Pinpoint the cell where the given text exists, returning its (X, Y) midpoint coordinate. 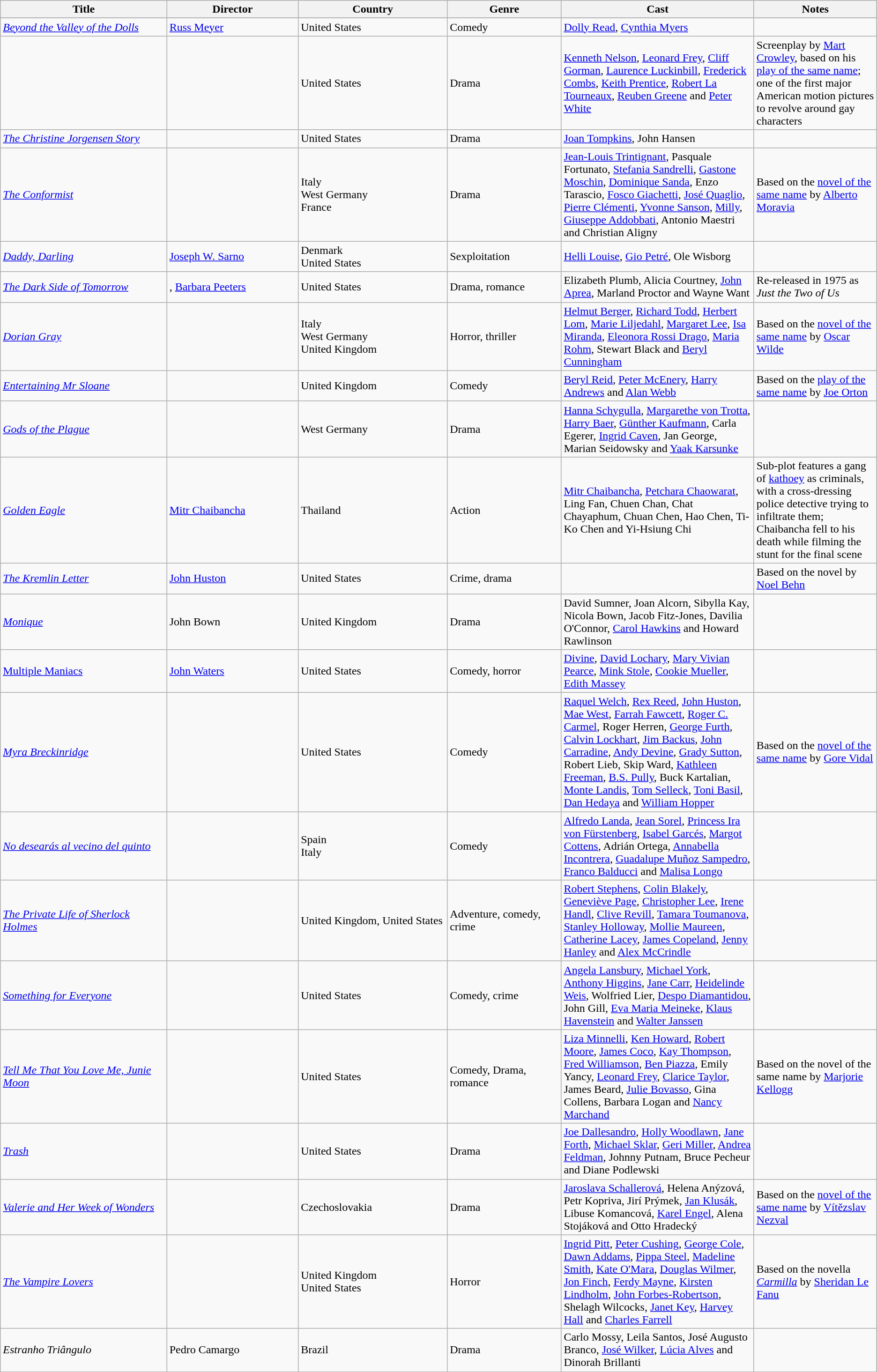
Something for Everyone (83, 995)
Based on the novella Carmilla by Sheridan Le Fanu (815, 1282)
Beryl Reid, Peter McEnery, Harry Andrews and Alan Webb (658, 386)
Thailand (373, 510)
Mitr Chaibancha (232, 510)
Myra Breckinridge (83, 752)
Adventure, comedy, crime (504, 921)
Golden Eagle (83, 510)
The Dark Side of Tomorrow (83, 287)
Title (83, 9)
Trash (83, 1151)
Based on the novel of the same name by Alberto Moravia (815, 194)
The Private Life of Sherlock Holmes (83, 921)
Based on the novel of the same name by Vítězslav Nezval (815, 1207)
Dolly Read, Cynthia Myers (658, 27)
Helli Louise, Gio Petré, Ole Wisborg (658, 257)
Valerie and Her Week of Wonders (83, 1207)
Monique (83, 622)
Estranho Triângulo (83, 1350)
Mitr Chaibancha, Petchara Chaowarat, Ling Fan, Chuen Chan, Chat Chayaphum, Chuan Chen, Hao Chen, Ti-Ko Chen and Yi-Hsiung Chi (658, 510)
ItalyWest GermanyUnited Kingdom (373, 336)
Director (232, 9)
Gods of the Plague (83, 429)
Drama, romance (504, 287)
The Kremlin Letter (83, 578)
Based on the novel of the same name by Gore Vidal (815, 752)
United KingdomUnited States (373, 1282)
The Conformist (83, 194)
Czechoslovakia (373, 1207)
Country (373, 9)
Tell Me That You Love Me, Junie Moon (83, 1076)
John Bown (232, 622)
Elizabeth Plumb, Alicia Courtney, John Aprea, Marland Proctor and Wayne Want (658, 287)
Crime, drama (504, 578)
Notes (815, 9)
John Waters (232, 671)
Entertaining Mr Sloane (83, 386)
Hanna Schygulla, Margarethe von Trotta, Harry Baer, Günther Kaufmann, Carla Egerer, Ingrid Caven, Jan George, Marian Seidowsky and Yaak Karsunke (658, 429)
Based on the novel of the same name by Oscar Wilde (815, 336)
Re-released in 1975 as Just the Two of Us (815, 287)
Multiple Maniacs (83, 671)
Jaroslava Schallerová, Helena Anýzová, Petr Kopriva, Jirí Prýmek, Jan Klusák, Libuse Komancová, Karel Engel, Alena Stojáková and Otto Hradecký (658, 1207)
Pedro Camargo (232, 1350)
The Vampire Lovers (83, 1282)
David Sumner, Joan Alcorn, Sibylla Kay, Nicola Bown, Jacob Fitz-Jones, Davilia O'Connor, Carol Hawkins and Howard Rawlinson (658, 622)
John Huston (232, 578)
Joe Dallesandro, Holly Woodlawn, Jane Forth, Michael Sklar, Geri Miller, Andrea Feldman, Johnny Putnam, Bruce Pecheur and Diane Podlewski (658, 1151)
Sexploitation (504, 257)
Based on the novel of the same name by Marjorie Kellogg (815, 1076)
Carlo Mossy, Leila Santos, José Augusto Branco, José Wilker, Lúcia Alves and Dinorah Brillanti (658, 1350)
Joan Tompkins, John Hansen (658, 139)
Comedy, horror (504, 671)
Divine, David Lochary, Mary Vivian Pearce, Mink Stole, Cookie Mueller, Edith Massey (658, 671)
United Kingdom, United States (373, 921)
Action (504, 510)
No desearás al vecino del quinto (83, 846)
DenmarkUnited States (373, 257)
West Germany (373, 429)
Brazil (373, 1350)
Beyond the Valley of the Dolls (83, 27)
Kenneth Nelson, Leonard Frey, Cliff Gorman, Laurence Luckinbill, Frederick Combs, Keith Prentice, Robert La Tourneaux, Reuben Greene and Peter White (658, 83)
Genre (504, 9)
Russ Meyer (232, 27)
, Barbara Peeters (232, 287)
ItalyWest GermanyFrance (373, 194)
Daddy, Darling (83, 257)
Dorian Gray (83, 336)
The Christine Jorgensen Story (83, 139)
SpainItaly (373, 846)
Cast (658, 9)
Comedy, crime (504, 995)
Horror, thriller (504, 336)
Based on the novel by Noel Behn (815, 578)
Screenplay by Mart Crowley, based on his play of the same name; one of the first major American motion pictures to revolve around gay characters (815, 83)
Comedy, Drama, romance (504, 1076)
Joseph W. Sarno (232, 257)
Horror (504, 1282)
Based on the play of the same name by Joe Orton (815, 386)
